For the text-containing cell, return its midpoint in [X, Y] coordinate format. 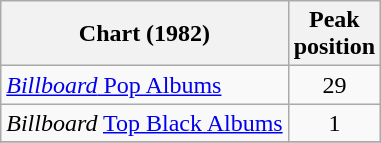
Peakposition [334, 34]
29 [334, 85]
1 [334, 123]
Chart (1982) [144, 34]
Billboard Pop Albums [144, 85]
Billboard Top Black Albums [144, 123]
